Output the (x, y) coordinate of the center of the cell containing the given text.  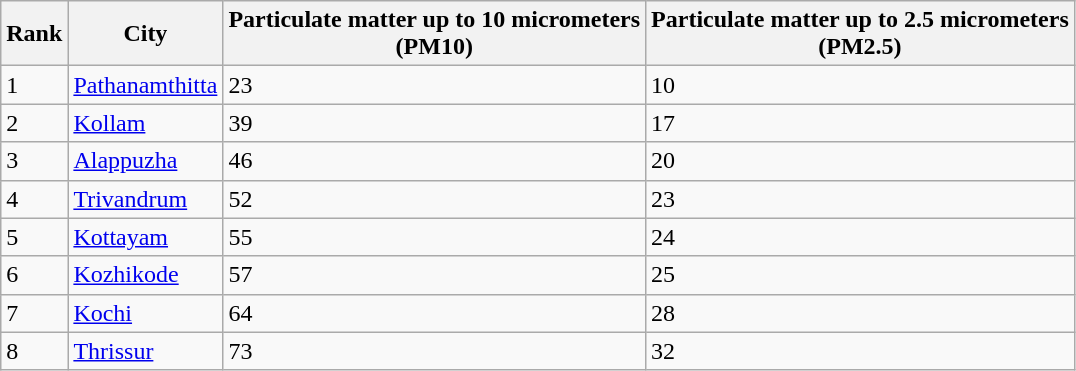
Kollam (146, 123)
55 (434, 237)
Alappuzha (146, 161)
Particulate matter up to 2.5 micrometers (PM2.5) (860, 34)
3 (34, 161)
Kozhikode (146, 275)
Kochi (146, 313)
52 (434, 199)
7 (34, 313)
Particulate matter up to 10 micrometers (PM10) (434, 34)
Kottayam (146, 237)
17 (860, 123)
6 (34, 275)
24 (860, 237)
46 (434, 161)
73 (434, 351)
Rank (34, 34)
5 (34, 237)
1 (34, 85)
28 (860, 313)
25 (860, 275)
Thrissur (146, 351)
4 (34, 199)
City (146, 34)
39 (434, 123)
57 (434, 275)
64 (434, 313)
10 (860, 85)
Trivandrum (146, 199)
8 (34, 351)
2 (34, 123)
32 (860, 351)
20 (860, 161)
Pathanamthitta (146, 85)
